Determine the [x, y] coordinate at the center of the cell enclosing the given text.  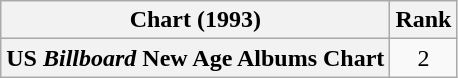
2 [424, 58]
Chart (1993) [196, 20]
US Billboard New Age Albums Chart [196, 58]
Rank [424, 20]
